Scan for the cell matching the given text and deliver its [x, y] coordinate at center. 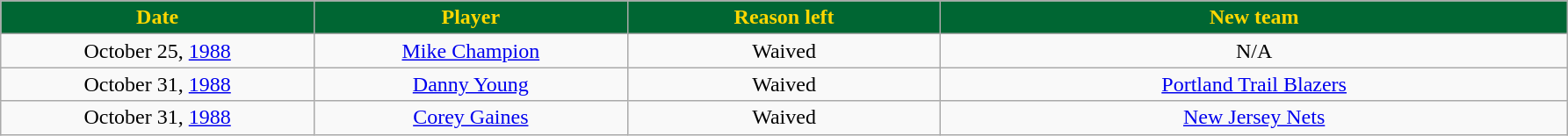
Corey Gaines [471, 118]
N/A [1254, 51]
October 25, 1988 [158, 51]
Player [471, 18]
Portland Trail Blazers [1254, 84]
Danny Young [471, 84]
New Jersey Nets [1254, 118]
Reason left [784, 18]
Mike Champion [471, 51]
Date [158, 18]
New team [1254, 18]
